Identify which cell holds the provided text, then report its (X, Y) central coordinate. 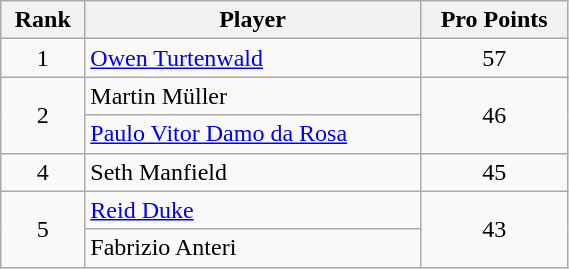
Pro Points (494, 20)
43 (494, 229)
45 (494, 172)
2 (43, 115)
Martin Müller (252, 96)
5 (43, 229)
Player (252, 20)
57 (494, 58)
Seth Manfield (252, 172)
4 (43, 172)
Reid Duke (252, 210)
46 (494, 115)
Owen Turtenwald (252, 58)
Fabrizio Anteri (252, 248)
Rank (43, 20)
1 (43, 58)
Paulo Vitor Damo da Rosa (252, 134)
